Determine the (x, y) coordinate at the center of the cell enclosing the given text.  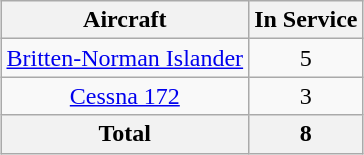
In Service (306, 20)
Cessna 172 (125, 96)
Total (125, 134)
5 (306, 58)
8 (306, 134)
3 (306, 96)
Britten-Norman Islander (125, 58)
Aircraft (125, 20)
